Scan for the cell matching the given text and deliver its (x, y) coordinate at center. 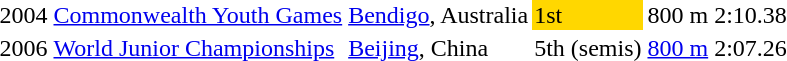
Commonwealth Youth Games (198, 15)
Bendigo, Australia (438, 15)
1st (588, 15)
800 m (678, 15)
